Extract the [x, y] coordinate from the center of the cell holding the provided text.  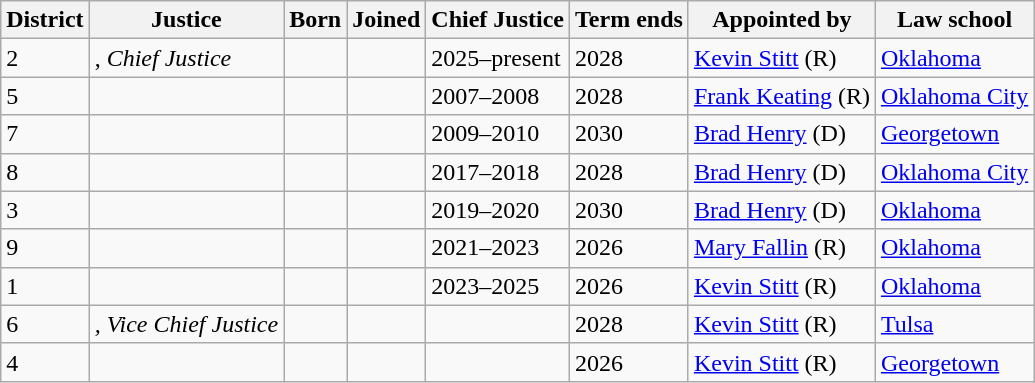
4 [45, 362]
2019–2020 [498, 210]
8 [45, 172]
Appointed by [782, 20]
Frank Keating (R) [782, 96]
6 [45, 324]
2025–present [498, 58]
3 [45, 210]
Justice [186, 20]
Term ends [630, 20]
2 [45, 58]
, Chief Justice [186, 58]
2021–2023 [498, 248]
5 [45, 96]
2017–2018 [498, 172]
Tulsa [954, 324]
7 [45, 134]
9 [45, 248]
2007–2008 [498, 96]
Born [316, 20]
, Vice Chief Justice [186, 324]
2023–2025 [498, 286]
Law school [954, 20]
Joined [386, 20]
1 [45, 286]
District [45, 20]
2009–2010 [498, 134]
Mary Fallin (R) [782, 248]
Chief Justice [498, 20]
